Output the [x, y] coordinate of the center of the cell containing the given text.  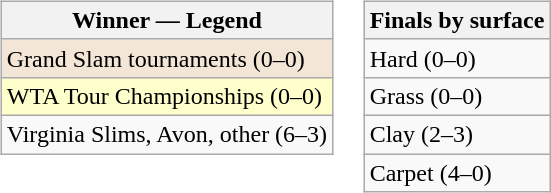
Grass (0–0) [457, 96]
Clay (2–3) [457, 134]
Winner — Legend [166, 20]
Finals by surface [457, 20]
Virginia Slims, Avon, other (6–3) [166, 134]
WTA Tour Championships (0–0) [166, 96]
Grand Slam tournaments (0–0) [166, 58]
Hard (0–0) [457, 58]
Carpet (4–0) [457, 173]
